Return (X, Y) of the center of cell containing provided text 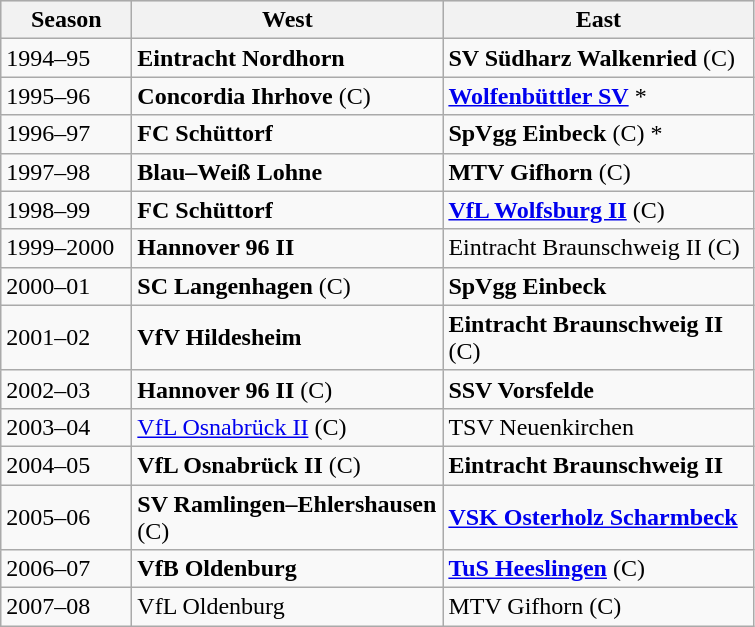
TSV Neuenkirchen (598, 427)
1995–96 (66, 96)
2000–01 (66, 286)
1996–97 (66, 134)
2006–07 (66, 569)
East (598, 20)
Eintracht Nordhorn (288, 58)
2003–04 (66, 427)
1999–2000 (66, 248)
Blau–Weiß Lohne (288, 172)
2001–02 (66, 338)
Concordia Ihrhove (C) (288, 96)
1994–95 (66, 58)
Season (66, 20)
VfV Hildesheim (288, 338)
SpVgg Einbeck (598, 286)
VfL Oldenburg (288, 607)
VfL Wolfsburg II (C) (598, 210)
2005–06 (66, 516)
West (288, 20)
SC Langenhagen (C) (288, 286)
SSV Vorsfelde (598, 389)
Hannover 96 II (C) (288, 389)
SpVgg Einbeck (C) * (598, 134)
1998–99 (66, 210)
Eintracht Braunschweig II (598, 465)
SV Südharz Walkenried (C) (598, 58)
1997–98 (66, 172)
2007–08 (66, 607)
SV Ramlingen–Ehlershausen (C) (288, 516)
TuS Heeslingen (C) (598, 569)
VSK Osterholz Scharmbeck (598, 516)
Wolfenbüttler SV * (598, 96)
2004–05 (66, 465)
2002–03 (66, 389)
Hannover 96 II (288, 248)
VfB Oldenburg (288, 569)
